Determine the [X, Y] coordinate at the center of the cell enclosing the given text.  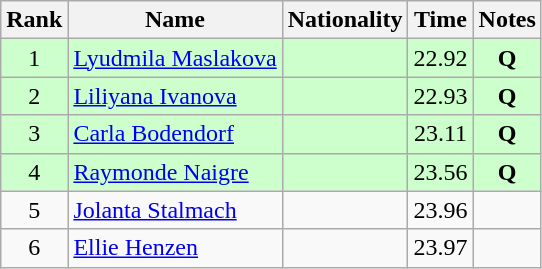
Liliyana Ivanova [175, 96]
23.11 [440, 134]
Name [175, 20]
22.93 [440, 96]
Carla Bodendorf [175, 134]
6 [34, 248]
Time [440, 20]
23.56 [440, 172]
Rank [34, 20]
23.97 [440, 248]
3 [34, 134]
Nationality [345, 20]
23.96 [440, 210]
1 [34, 58]
4 [34, 172]
Notes [507, 20]
Jolanta Stalmach [175, 210]
2 [34, 96]
5 [34, 210]
Lyudmila Maslakova [175, 58]
Raymonde Naigre [175, 172]
22.92 [440, 58]
Ellie Henzen [175, 248]
